Find where the given text appears and provide that cell's center as (x, y) coordinate. 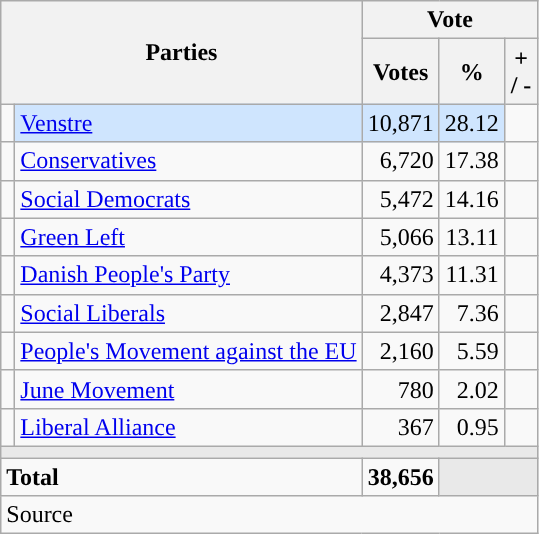
0.95 (472, 427)
6,720 (400, 161)
17.38 (472, 161)
Liberal Alliance (188, 427)
10,871 (400, 123)
2,847 (400, 313)
11.31 (472, 275)
2.02 (472, 389)
Green Left (188, 237)
% (472, 72)
13.11 (472, 237)
5.59 (472, 351)
367 (400, 427)
Source (270, 515)
Social Democrats (188, 199)
Vote (450, 20)
4,373 (400, 275)
2,160 (400, 351)
Venstre (188, 123)
780 (400, 389)
Conservatives (188, 161)
June Movement (188, 389)
Parties (182, 52)
5,066 (400, 237)
Votes (400, 72)
7.36 (472, 313)
28.12 (472, 123)
Social Liberals (188, 313)
Total (182, 477)
14.16 (472, 199)
38,656 (400, 477)
+ / - (521, 72)
Danish People's Party (188, 275)
People's Movement against the EU (188, 351)
5,472 (400, 199)
